Find where the given text appears and provide that cell's center as [X, Y] coordinate. 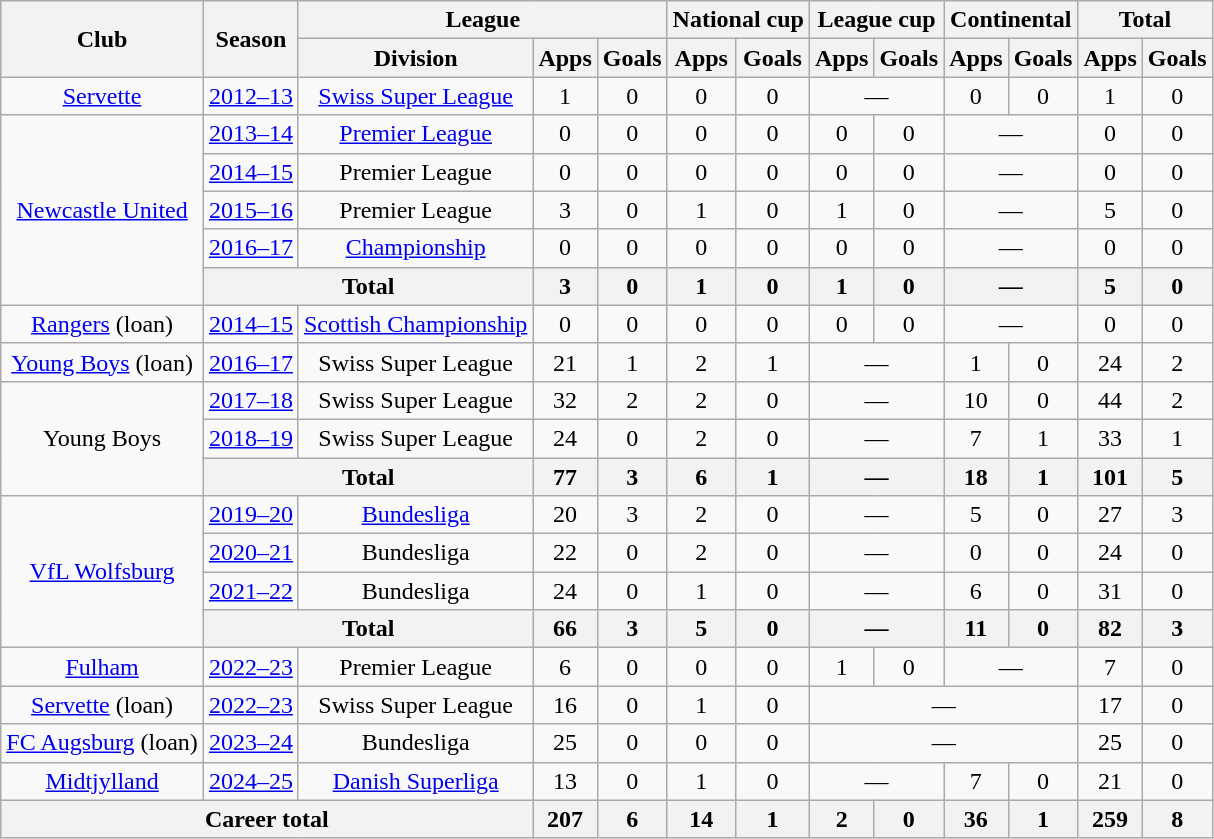
2017–18 [250, 400]
259 [1110, 819]
Fulham [102, 667]
Season [250, 39]
11 [976, 629]
33 [1110, 438]
2020–21 [250, 553]
20 [565, 515]
Career total [267, 819]
77 [565, 477]
27 [1110, 515]
2021–22 [250, 591]
17 [1110, 705]
101 [1110, 477]
Young Boys [102, 438]
2015–16 [250, 210]
Midtjylland [102, 781]
16 [565, 705]
National cup [738, 20]
22 [565, 553]
32 [565, 400]
10 [976, 400]
Division [415, 58]
31 [1110, 591]
82 [1110, 629]
Danish Superliga [415, 781]
Young Boys (loan) [102, 362]
2013–14 [250, 134]
League [482, 20]
2024–25 [250, 781]
2019–20 [250, 515]
44 [1110, 400]
8 [1177, 819]
League cup [876, 20]
Club [102, 39]
Championship [415, 248]
207 [565, 819]
18 [976, 477]
FC Augsburg (loan) [102, 743]
Servette [102, 96]
14 [701, 819]
2023–24 [250, 743]
Rangers (loan) [102, 324]
Newcastle United [102, 210]
Continental [1011, 20]
Servette (loan) [102, 705]
Scottish Championship [415, 324]
36 [976, 819]
VfL Wolfsburg [102, 572]
13 [565, 781]
2018–19 [250, 438]
2012–13 [250, 96]
66 [565, 629]
